Extract the (X, Y) coordinate from the center of the cell holding the provided text.  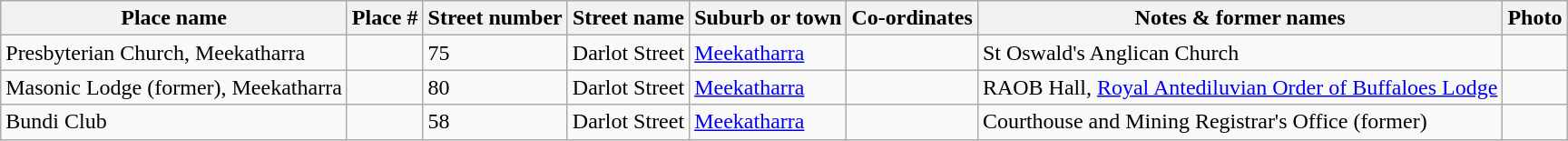
RAOB Hall, Royal Antediluvian Order of Buffaloes Lodge (1240, 87)
Courthouse and Mining Registrar's Office (former) (1240, 122)
58 (495, 122)
Suburb or town (768, 18)
80 (495, 87)
St Oswald's Anglican Church (1240, 53)
Bundi Club (174, 122)
Place name (174, 18)
Photo (1535, 18)
75 (495, 53)
Street name (628, 18)
Street number (495, 18)
Place # (385, 18)
Notes & former names (1240, 18)
Co-ordinates (912, 18)
Presbyterian Church, Meekatharra (174, 53)
Masonic Lodge (former), Meekatharra (174, 87)
